Extract the (X, Y) coordinate from the center of the cell holding the provided text.  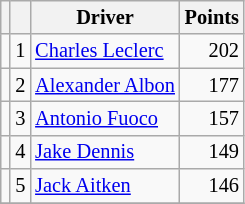
Charles Leclerc (105, 51)
Driver (105, 17)
3 (20, 118)
177 (212, 85)
Points (212, 17)
Antonio Fuoco (105, 118)
4 (20, 152)
5 (20, 186)
Alexander Albon (105, 85)
157 (212, 118)
Jake Dennis (105, 152)
Jack Aitken (105, 186)
2 (20, 85)
146 (212, 186)
1 (20, 51)
202 (212, 51)
149 (212, 152)
